Scan for the cell matching the given text and deliver its (x, y) coordinate at center. 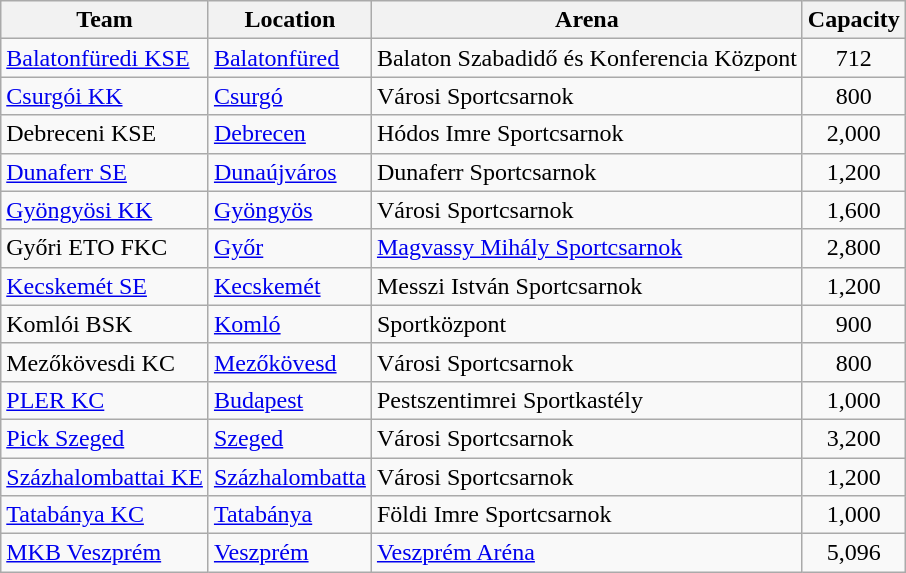
Messzi István Sportcsarnok (586, 286)
Pestszentimrei Sportkastély (586, 400)
Balaton Szabadidő és Konferencia Központ (586, 58)
Veszprém Aréna (586, 553)
900 (854, 324)
Gyöngyös (290, 210)
2,000 (854, 134)
Mezőkövesdi KC (105, 362)
Komló (290, 324)
5,096 (854, 553)
Location (290, 20)
Budapest (290, 400)
Tatabánya KC (105, 515)
MKB Veszprém (105, 553)
Csurgó (290, 96)
Földi Imre Sportcsarnok (586, 515)
Debrecen (290, 134)
Debreceni KSE (105, 134)
Dunaferr SE (105, 172)
Százhalombatta (290, 477)
Csurgói KK (105, 96)
Komlói BSK (105, 324)
Gyöngyösi KK (105, 210)
PLER KC (105, 400)
Szeged (290, 438)
Győr (290, 248)
Sportközpont (586, 324)
712 (854, 58)
Tatabánya (290, 515)
Hódos Imre Sportcsarnok (586, 134)
Pick Szeged (105, 438)
Balatonfüred (290, 58)
3,200 (854, 438)
Arena (586, 20)
Magvassy Mihály Sportcsarnok (586, 248)
Kecskemét SE (105, 286)
Kecskemét (290, 286)
2,800 (854, 248)
Capacity (854, 20)
Veszprém (290, 553)
Team (105, 20)
1,600 (854, 210)
Dunaújváros (290, 172)
Győri ETO FKC (105, 248)
Balatonfüredi KSE (105, 58)
Mezőkövesd (290, 362)
Százhalombattai KE (105, 477)
Dunaferr Sportcsarnok (586, 172)
